Search for the cell housing the specified text and yield its (X, Y) center coordinate. 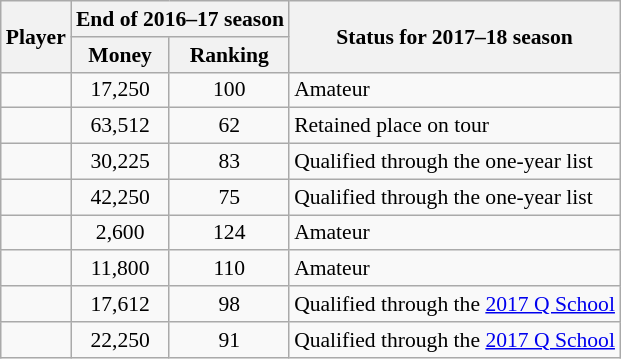
Retained place on tour (454, 126)
Status for 2017–18 season (454, 36)
42,250 (120, 197)
91 (229, 340)
Money (120, 55)
124 (229, 233)
Ranking (229, 55)
11,800 (120, 269)
110 (229, 269)
End of 2016–17 season (180, 19)
2,600 (120, 233)
22,250 (120, 340)
Player (36, 36)
75 (229, 197)
100 (229, 90)
62 (229, 126)
63,512 (120, 126)
83 (229, 162)
30,225 (120, 162)
17,250 (120, 90)
17,612 (120, 304)
98 (229, 304)
